Scan for the cell matching the given text and deliver its (X, Y) coordinate at center. 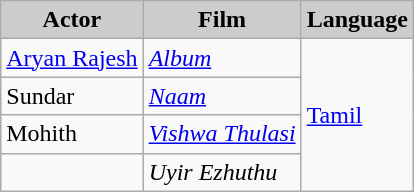
Uyir Ezhuthu (222, 172)
Album (222, 58)
Language (357, 20)
Naam (222, 96)
Mohith (72, 134)
Tamil (357, 115)
Aryan Rajesh (72, 58)
Vishwa Thulasi (222, 134)
Actor (72, 20)
Film (222, 20)
Sundar (72, 96)
